Identify which cell holds the provided text, then report its [X, Y] central coordinate. 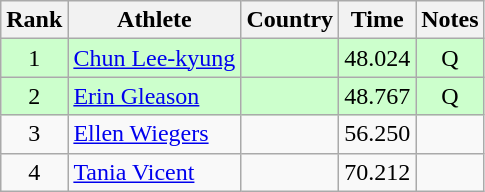
Time [378, 20]
48.767 [378, 96]
2 [34, 96]
Country [290, 20]
70.212 [378, 172]
Rank [34, 20]
Erin Gleason [154, 96]
3 [34, 134]
Chun Lee-kyung [154, 58]
Ellen Wiegers [154, 134]
Athlete [154, 20]
48.024 [378, 58]
1 [34, 58]
Notes [450, 20]
4 [34, 172]
Tania Vicent [154, 172]
56.250 [378, 134]
